Provide the [x, y] coordinate of the cell's center where the given text is located.  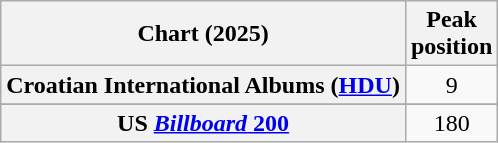
Croatian International Albums (HDU) [204, 85]
Chart (2025) [204, 34]
9 [451, 85]
Peak position [451, 34]
US Billboard 200 [204, 123]
180 [451, 123]
